Detect which cell encompasses the target text, then output its [X, Y] center coordinate. 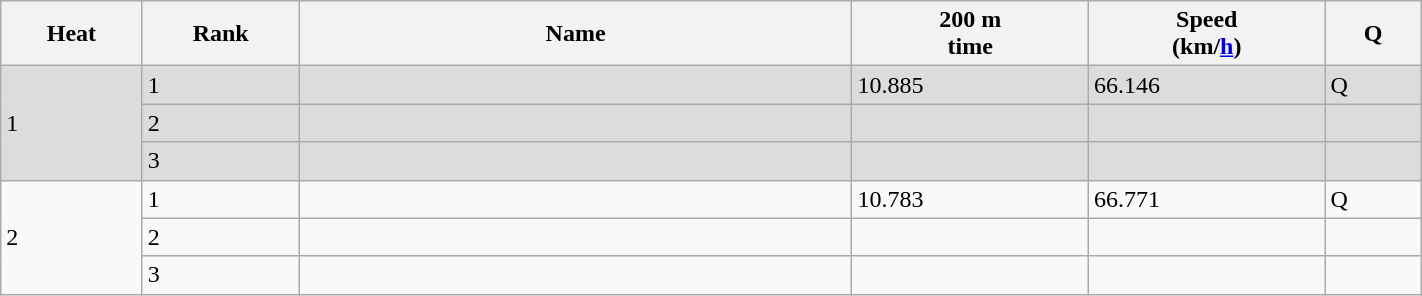
Speed(km/h) [1206, 34]
Name [576, 34]
66.771 [1206, 199]
66.146 [1206, 85]
10.885 [970, 85]
200 mtime [970, 34]
10.783 [970, 199]
Heat [72, 34]
Rank [220, 34]
